Determine the [X, Y] coordinate at the center of the cell enclosing the given text.  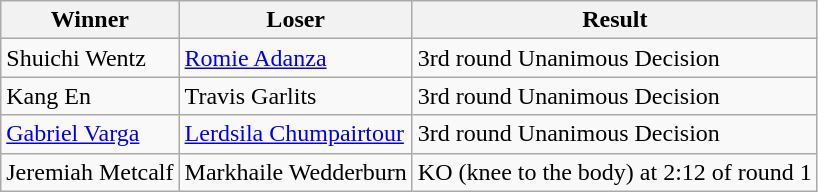
Result [614, 20]
Gabriel Varga [90, 134]
Winner [90, 20]
Jeremiah Metcalf [90, 172]
Kang En [90, 96]
Romie Adanza [296, 58]
Lerdsila Chumpairtour [296, 134]
Travis Garlits [296, 96]
Markhaile Wedderburn [296, 172]
Loser [296, 20]
KO (knee to the body) at 2:12 of round 1 [614, 172]
Shuichi Wentz [90, 58]
